Find where the given text appears and provide that cell's center as (x, y) coordinate. 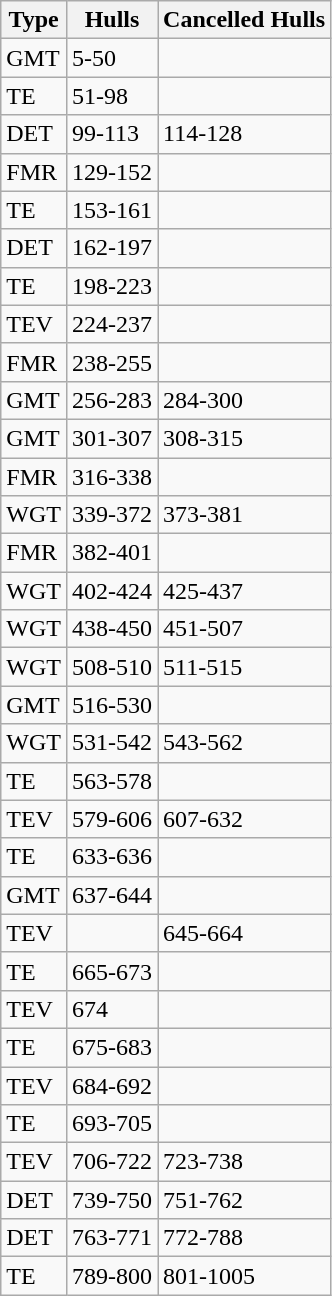
516-530 (112, 705)
316-338 (112, 477)
531-542 (112, 743)
339-372 (112, 515)
402-424 (112, 591)
645-664 (244, 933)
543-562 (244, 743)
284-300 (244, 400)
789-800 (112, 1276)
238-255 (112, 362)
675-683 (112, 1047)
5-50 (112, 58)
162-197 (112, 248)
723-738 (244, 1162)
114-128 (244, 134)
301-307 (112, 438)
Hulls (112, 20)
451-507 (244, 629)
Cancelled Hulls (244, 20)
772-788 (244, 1238)
129-152 (112, 172)
637-644 (112, 895)
706-722 (112, 1162)
198-223 (112, 286)
633-636 (112, 857)
674 (112, 1009)
438-450 (112, 629)
607-632 (244, 819)
308-315 (244, 438)
801-1005 (244, 1276)
508-510 (112, 667)
153-161 (112, 210)
739-750 (112, 1200)
373-381 (244, 515)
693-705 (112, 1124)
Type (34, 20)
382-401 (112, 553)
99-113 (112, 134)
563-578 (112, 781)
665-673 (112, 971)
425-437 (244, 591)
579-606 (112, 819)
224-237 (112, 324)
751-762 (244, 1200)
51-98 (112, 96)
511-515 (244, 667)
256-283 (112, 400)
684-692 (112, 1085)
763-771 (112, 1238)
